For the text-containing cell, return its midpoint in [x, y] coordinate format. 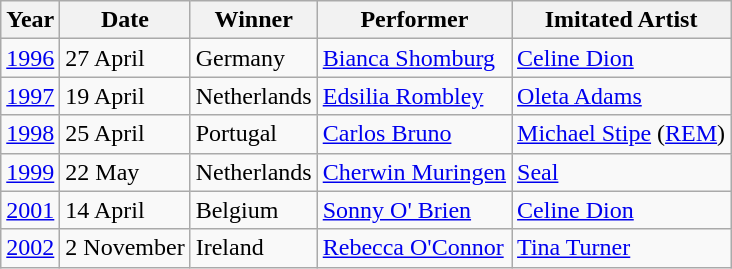
Year [30, 20]
22 May [125, 172]
Oleta Adams [622, 96]
Cherwin Muringen [414, 172]
1998 [30, 134]
Seal [622, 172]
2 November [125, 248]
25 April [125, 134]
2002 [30, 248]
Belgium [254, 210]
Imitated Artist [622, 20]
1999 [30, 172]
2001 [30, 210]
Germany [254, 58]
Date [125, 20]
1996 [30, 58]
Tina Turner [622, 248]
27 April [125, 58]
Winner [254, 20]
Edsilia Rombley [414, 96]
Portugal [254, 134]
Sonny O' Brien [414, 210]
Michael Stipe (REM) [622, 134]
Ireland [254, 248]
Rebecca O'Connor [414, 248]
Performer [414, 20]
Carlos Bruno [414, 134]
1997 [30, 96]
Bianca Shomburg [414, 58]
14 April [125, 210]
19 April [125, 96]
